Extract the [x, y] coordinate from the center of the cell holding the provided text.  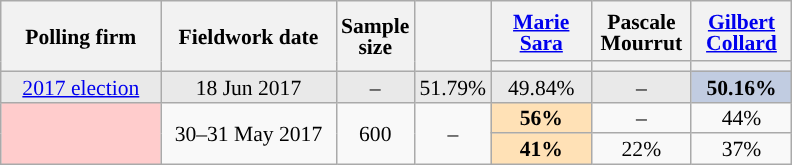
2017 election [81, 86]
Marie Sara [541, 31]
41% [541, 150]
51.79% [452, 86]
Pascale Mourrut [641, 31]
Fieldwork date [248, 36]
22% [641, 150]
49.84% [541, 86]
Samplesize [375, 36]
Polling firm [81, 36]
44% [741, 118]
30–31 May 2017 [248, 133]
56% [541, 118]
37% [741, 150]
600 [375, 133]
18 Jun 2017 [248, 86]
50.16% [741, 86]
Gilbert Collard [741, 31]
